Return (X, Y) of the center of cell containing provided text 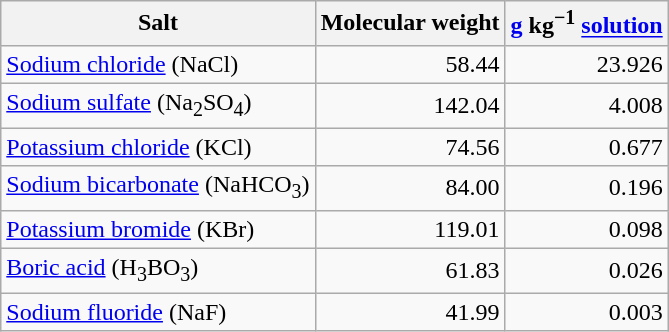
4.008 (586, 105)
74.56 (410, 147)
Potassium chloride (KCl) (158, 147)
Potassium bromide (KBr) (158, 229)
0.098 (586, 229)
0.196 (586, 188)
41.99 (410, 312)
61.83 (410, 270)
0.003 (586, 312)
Sodium sulfate (Na2SO4) (158, 105)
23.926 (586, 64)
Sodium fluoride (NaF) (158, 312)
Boric acid (H3BO3) (158, 270)
Salt (158, 24)
84.00 (410, 188)
0.677 (586, 147)
g kg−1 solution (586, 24)
142.04 (410, 105)
Molecular weight (410, 24)
58.44 (410, 64)
119.01 (410, 229)
Sodium chloride (NaCl) (158, 64)
0.026 (586, 270)
Sodium bicarbonate (NaHCO3) (158, 188)
